Identify which cell holds the provided text, then report its [x, y] central coordinate. 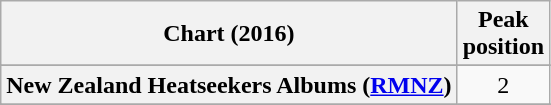
Peakposition [503, 34]
New Zealand Heatseekers Albums (RMNZ) [229, 85]
Chart (2016) [229, 34]
2 [503, 85]
